Determine the (X, Y) coordinate at the center of the cell enclosing the given text.  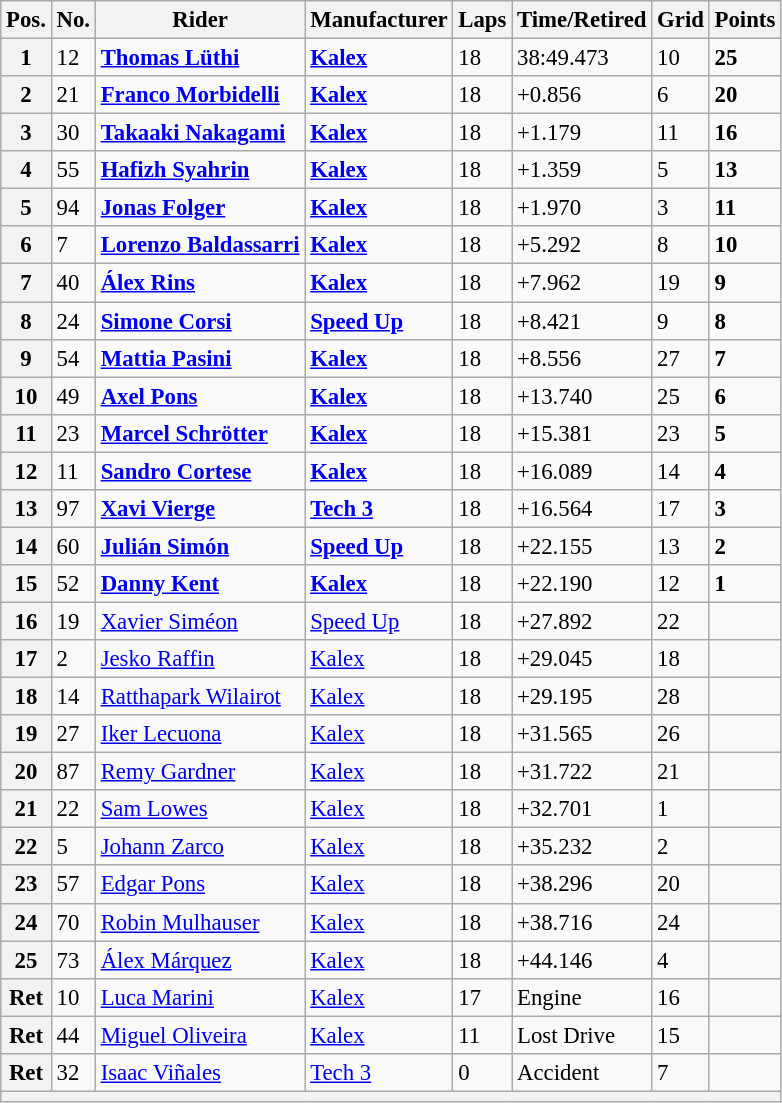
Hafizh Syahrin (200, 170)
Pos. (26, 20)
+35.232 (582, 847)
Sam Lowes (200, 809)
+44.146 (582, 960)
Takaaki Nakagami (200, 133)
73 (73, 960)
Sandro Cortese (200, 471)
Miguel Oliveira (200, 1035)
Franco Morbidelli (200, 95)
Robin Mulhauser (200, 922)
Lorenzo Baldassarri (200, 245)
Xavier Siméon (200, 621)
44 (73, 1035)
Ratthapark Wilairot (200, 697)
Accident (582, 1073)
+31.565 (582, 734)
Lost Drive (582, 1035)
Isaac Viñales (200, 1073)
+1.970 (582, 208)
Time/Retired (582, 20)
Simone Corsi (200, 321)
Iker Lecuona (200, 734)
97 (73, 509)
+1.179 (582, 133)
38:49.473 (582, 58)
Jonas Folger (200, 208)
Álex Rins (200, 283)
Luca Marini (200, 997)
+13.740 (582, 396)
+22.155 (582, 546)
+15.381 (582, 433)
28 (680, 697)
55 (73, 170)
Danny Kent (200, 584)
+7.962 (582, 283)
Manufacturer (379, 20)
Grid (680, 20)
+31.722 (582, 772)
+5.292 (582, 245)
+1.359 (582, 170)
+38.716 (582, 922)
32 (73, 1073)
Axel Pons (200, 396)
Julián Simón (200, 546)
+27.892 (582, 621)
+29.195 (582, 697)
Remy Gardner (200, 772)
+29.045 (582, 659)
87 (73, 772)
+8.556 (582, 358)
Jesko Raffin (200, 659)
54 (73, 358)
Mattia Pasini (200, 358)
57 (73, 885)
Laps (482, 20)
26 (680, 734)
+32.701 (582, 809)
40 (73, 283)
+22.190 (582, 584)
30 (73, 133)
+16.564 (582, 509)
49 (73, 396)
Xavi Vierge (200, 509)
Rider (200, 20)
+8.421 (582, 321)
+38.296 (582, 885)
Thomas Lüthi (200, 58)
70 (73, 922)
0 (482, 1073)
+16.089 (582, 471)
No. (73, 20)
94 (73, 208)
52 (73, 584)
60 (73, 546)
Marcel Schrötter (200, 433)
Álex Márquez (200, 960)
Points (744, 20)
Edgar Pons (200, 885)
+0.856 (582, 95)
Engine (582, 997)
Johann Zarco (200, 847)
